Find where the given text appears and provide that cell's center as (X, Y) coordinate. 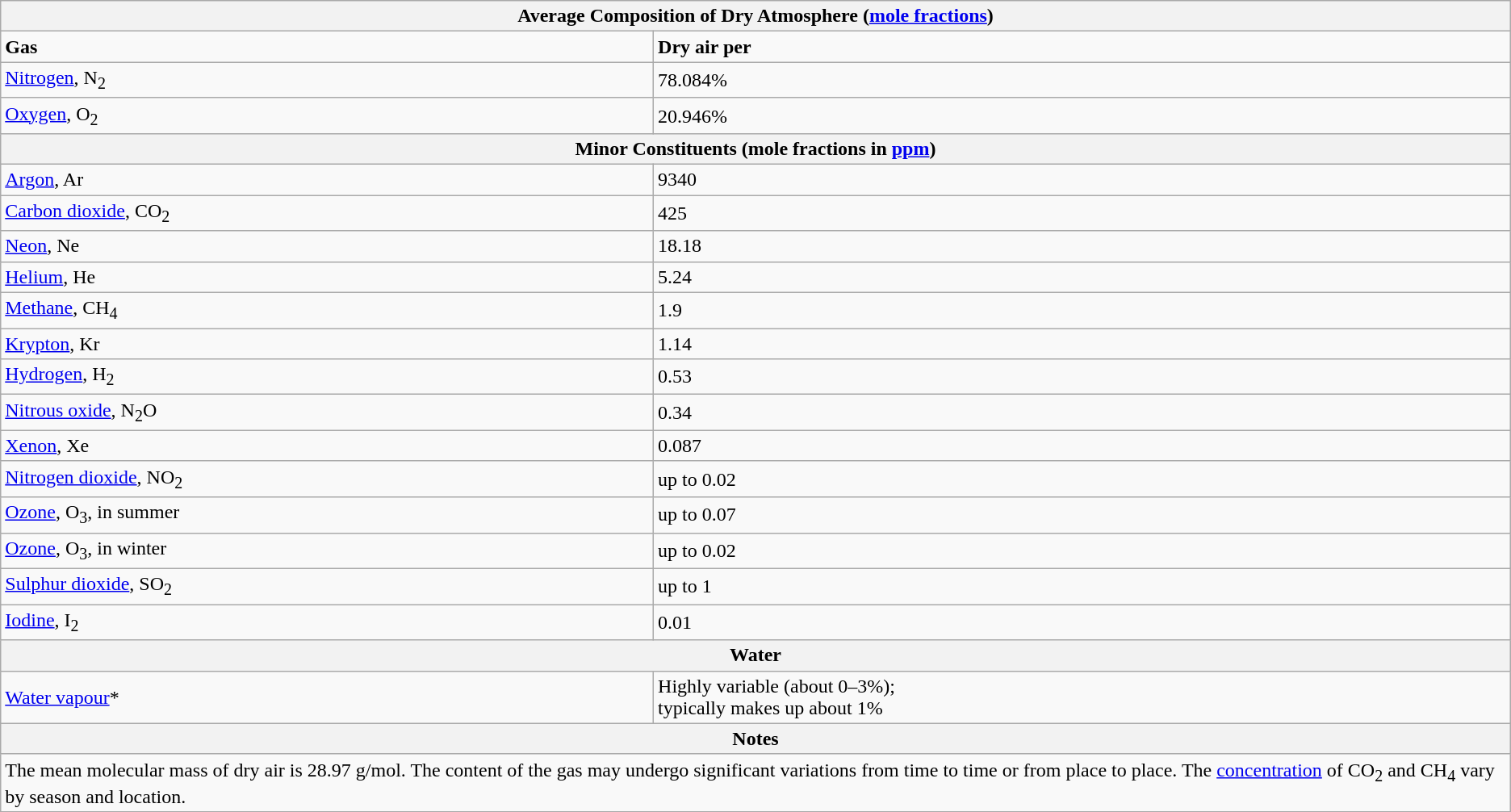
Argon, Ar (328, 180)
Krypton, Kr (328, 343)
20.946% (1082, 115)
0.01 (1082, 622)
Minor Constituents (mole fractions in ppm) (755, 149)
Methane, CH4 (328, 310)
1.9 (1082, 310)
0.087 (1082, 446)
0.53 (1082, 377)
Xenon, Xe (328, 446)
Oxygen, O2 (328, 115)
Ozone, O3, in winter (328, 550)
Water vapour* (328, 697)
9340 (1082, 180)
up to 1 (1082, 586)
Iodine, I2 (328, 622)
Highly variable (about 0–3%);typically makes up about 1% (1082, 697)
up to 0.07 (1082, 515)
Nitrogen dioxide, NO2 (328, 479)
Nitrous oxide, N2O (328, 412)
1.14 (1082, 343)
425 (1082, 213)
Helium, He (328, 277)
Gas (328, 47)
Carbon dioxide, CO2 (328, 213)
5.24 (1082, 277)
Nitrogen, N2 (328, 80)
Ozone, O3, in summer (328, 515)
Water (755, 655)
18.18 (1082, 246)
Hydrogen, H2 (328, 377)
78.084% (1082, 80)
Notes (755, 739)
Neon, Ne (328, 246)
Sulphur dioxide, SO2 (328, 586)
0.34 (1082, 412)
Average Composition of Dry Atmosphere (mole fractions) (755, 16)
Dry air per (1082, 47)
